Determine the [x, y] coordinate at the center of the cell enclosing the given text.  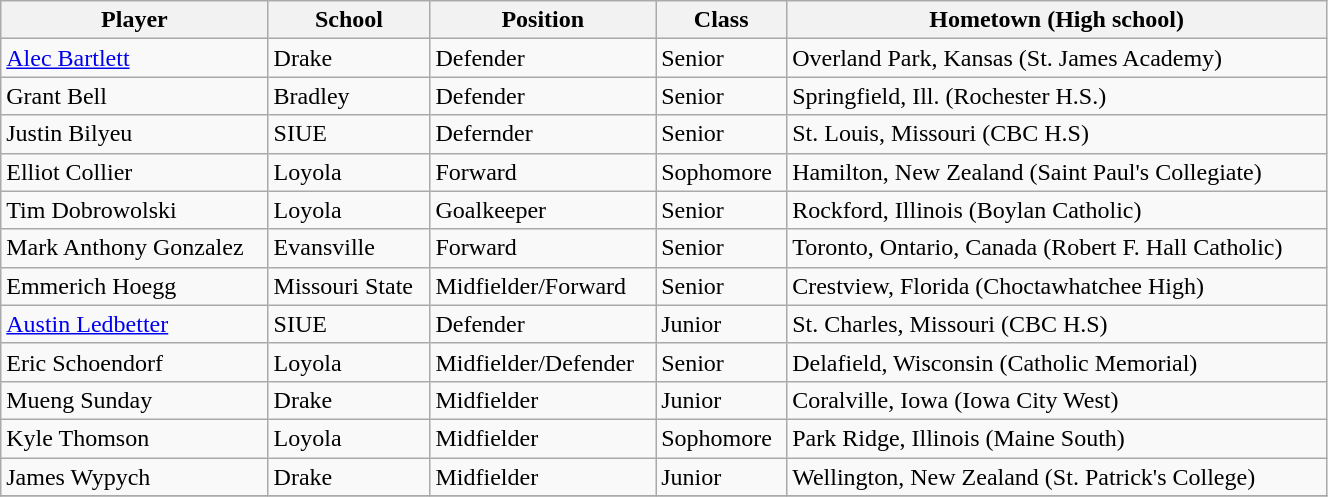
Emmerich Hoegg [134, 286]
St. Charles, Missouri (CBC H.S) [1057, 324]
Mark Anthony Gonzalez [134, 248]
Alec Bartlett [134, 58]
Hometown (High school) [1057, 20]
Coralville, Iowa (Iowa City West) [1057, 400]
Wellington, New Zealand (St. Patrick's College) [1057, 477]
School [349, 20]
Crestview, Florida (Choctawhatchee High) [1057, 286]
Tim Dobrowolski [134, 210]
Park Ridge, Illinois (Maine South) [1057, 438]
Justin Bilyeu [134, 134]
Kyle Thomson [134, 438]
Position [543, 20]
St. Louis, Missouri (CBC H.S) [1057, 134]
Player [134, 20]
Mueng Sunday [134, 400]
Defernder [543, 134]
Overland Park, Kansas (St. James Academy) [1057, 58]
Hamilton, New Zealand (Saint Paul's Collegiate) [1057, 172]
Toronto, Ontario, Canada (Robert F. Hall Catholic) [1057, 248]
Grant Bell [134, 96]
Midfielder/Forward [543, 286]
Bradley [349, 96]
Springfield, Ill. (Rochester H.S.) [1057, 96]
Class [722, 20]
Elliot Collier [134, 172]
Goalkeeper [543, 210]
Missouri State [349, 286]
Midfielder/Defender [543, 362]
Delafield, Wisconsin (Catholic Memorial) [1057, 362]
Rockford, Illinois (Boylan Catholic) [1057, 210]
Eric Schoendorf [134, 362]
James Wypych [134, 477]
Evansville [349, 248]
Austin Ledbetter [134, 324]
